Locate the cell with the specified text and output its [x, y] center coordinate. 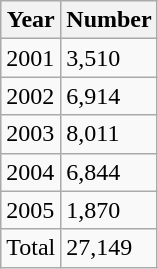
3,510 [109, 58]
Year [31, 20]
2005 [31, 210]
2003 [31, 134]
8,011 [109, 134]
Total [31, 248]
Number [109, 20]
6,914 [109, 96]
2002 [31, 96]
2004 [31, 172]
27,149 [109, 248]
1,870 [109, 210]
6,844 [109, 172]
2001 [31, 58]
